Return [x, y] of the center of cell containing provided text 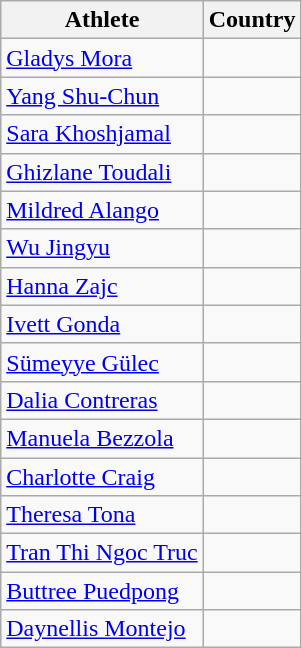
Sara Khoshjamal [102, 134]
Gladys Mora [102, 58]
Hanna Zajc [102, 286]
Sümeyye Gülec [102, 362]
Mildred Alango [102, 210]
Dalia Contreras [102, 400]
Yang Shu-Chun [102, 96]
Theresa Tona [102, 515]
Manuela Bezzola [102, 438]
Buttree Puedpong [102, 591]
Ghizlane Toudali [102, 172]
Tran Thi Ngoc Truc [102, 553]
Athlete [102, 20]
Daynellis Montejo [102, 629]
Wu Jingyu [102, 248]
Charlotte Craig [102, 477]
Country [252, 20]
Ivett Gonda [102, 324]
